Identify which cell holds the provided text, then report its [X, Y] central coordinate. 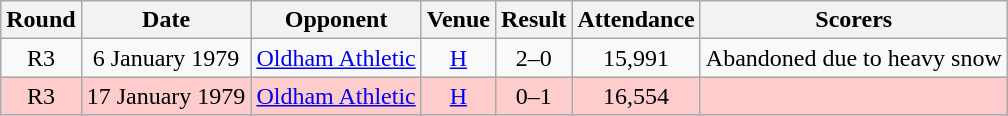
17 January 1979 [166, 96]
2–0 [533, 58]
Venue [458, 20]
Scorers [854, 20]
0–1 [533, 96]
15,991 [636, 58]
Date [166, 20]
Opponent [336, 20]
Abandoned due to heavy snow [854, 58]
16,554 [636, 96]
6 January 1979 [166, 58]
Attendance [636, 20]
Round [41, 20]
Result [533, 20]
